Search for the cell housing the specified text and yield its (X, Y) center coordinate. 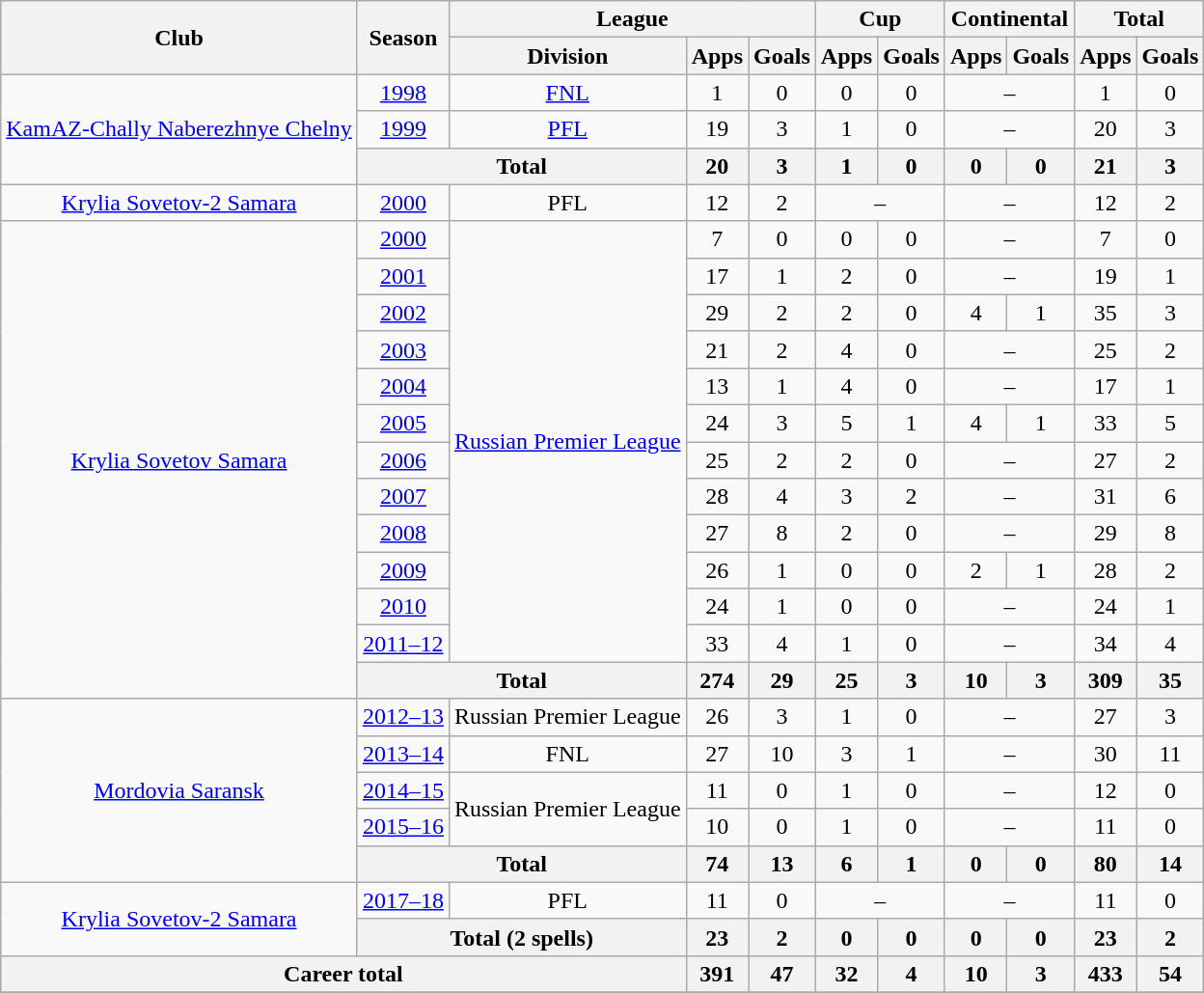
1998 (403, 93)
2014–15 (403, 790)
54 (1170, 974)
2009 (403, 570)
Division (567, 56)
Krylia Sovetov Samara (179, 459)
2017–18 (403, 900)
274 (717, 680)
2007 (403, 497)
34 (1106, 644)
League (632, 19)
14 (1170, 864)
Mordovia Saransk (179, 790)
KamAZ-Chally Naberezhnye Chelny (179, 129)
391 (717, 974)
Season (403, 38)
2006 (403, 460)
30 (1106, 754)
2010 (403, 607)
2001 (403, 276)
31 (1106, 497)
2008 (403, 534)
Cup (880, 19)
2011–12 (403, 644)
80 (1106, 864)
74 (717, 864)
32 (846, 974)
1999 (403, 129)
2015–16 (403, 827)
2012–13 (403, 717)
2013–14 (403, 754)
Total (2 spells) (521, 937)
Continental (1009, 19)
Club (179, 38)
2003 (403, 349)
433 (1106, 974)
2002 (403, 313)
2005 (403, 423)
Career total (343, 974)
47 (782, 974)
309 (1106, 680)
2004 (403, 386)
